Extract the [X, Y] coordinate from the center of the cell holding the provided text.  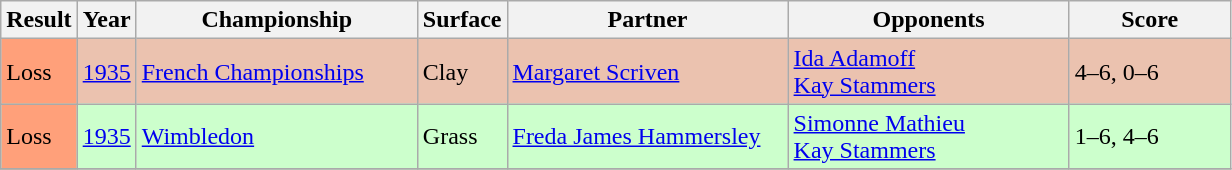
French Championships [276, 72]
Margaret Scriven [648, 72]
Partner [648, 20]
Wimbledon [276, 136]
Freda James Hammersley [648, 136]
Score [1150, 20]
Surface [462, 20]
Result [39, 20]
1–6, 4–6 [1150, 136]
4–6, 0–6 [1150, 72]
Opponents [928, 20]
Championship [276, 20]
Year [106, 20]
Simonne Mathieu Kay Stammers [928, 136]
Grass [462, 136]
Ida Adamoff Kay Stammers [928, 72]
Clay [462, 72]
